Detect which cell encompasses the target text, then output its [x, y] center coordinate. 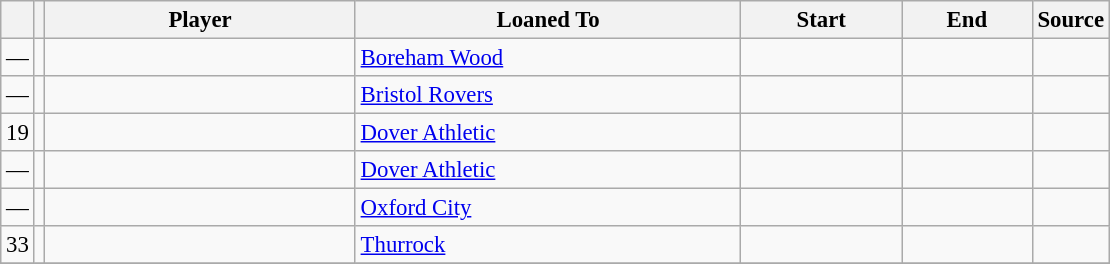
Thurrock [548, 245]
33 [18, 245]
19 [18, 133]
Bristol Rovers [548, 95]
Boreham Wood [548, 58]
Loaned To [548, 20]
Start [822, 20]
Player [200, 20]
Source [1070, 20]
End [968, 20]
Oxford City [548, 208]
